Return [X, Y] of the center of cell containing provided text 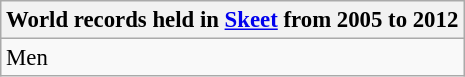
Men [232, 58]
World records held in Skeet from 2005 to 2012 [232, 20]
